Output the [X, Y] coordinate of the center of the cell containing the given text.  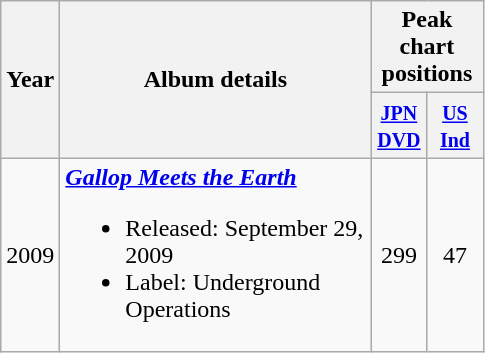
Year [30, 80]
299 [399, 255]
US Ind [455, 126]
Peak chart positions [427, 47]
Album details [216, 80]
Gallop Meets the EarthReleased: September 29, 2009Label: Underground Operations [216, 255]
47 [455, 255]
JPNDVD [399, 126]
2009 [30, 255]
